Provide the [X, Y] coordinate of the cell's center where the given text is located.  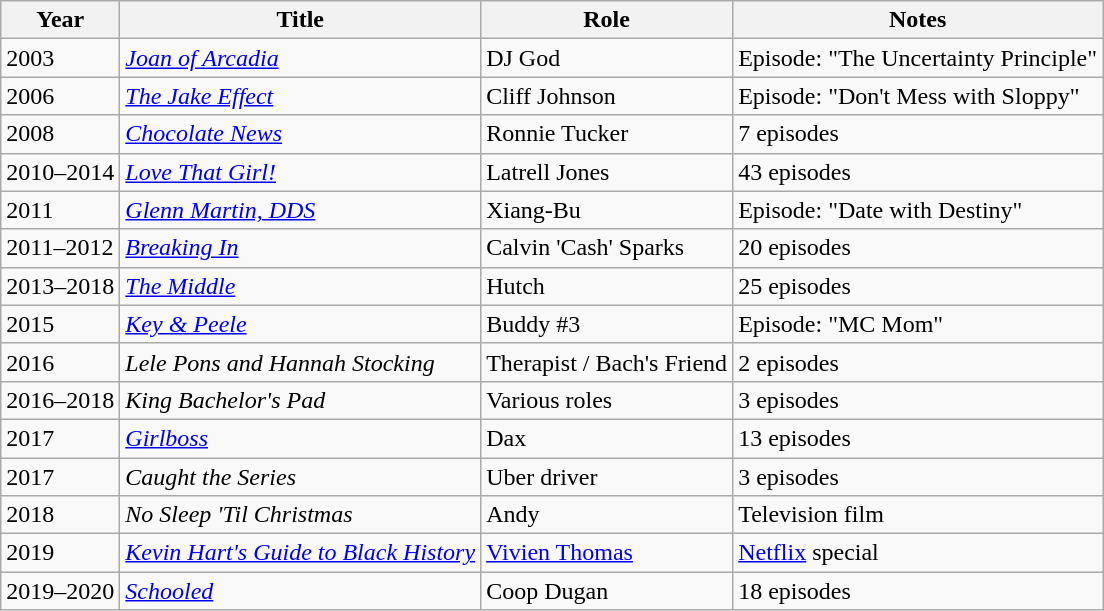
Various roles [607, 400]
Year [60, 20]
Episode: "The Uncertainty Principle" [918, 58]
2006 [60, 96]
Chocolate News [300, 134]
Netflix special [918, 553]
Girlboss [300, 438]
Episode: "MC Mom" [918, 324]
2013–2018 [60, 286]
Ronnie Tucker [607, 134]
7 episodes [918, 134]
DJ God [607, 58]
Notes [918, 20]
2003 [60, 58]
Therapist / Bach's Friend [607, 362]
King Bachelor's Pad [300, 400]
2015 [60, 324]
Glenn Martin, DDS [300, 210]
Title [300, 20]
Television film [918, 515]
Key & Peele [300, 324]
2019 [60, 553]
Calvin 'Cash' Sparks [607, 248]
Love That Girl! [300, 172]
Buddy #3 [607, 324]
Hutch [607, 286]
2016–2018 [60, 400]
Caught the Series [300, 477]
25 episodes [918, 286]
20 episodes [918, 248]
2019–2020 [60, 591]
Uber driver [607, 477]
13 episodes [918, 438]
Coop Dugan [607, 591]
43 episodes [918, 172]
Lele Pons and Hannah Stocking [300, 362]
2010–2014 [60, 172]
18 episodes [918, 591]
Breaking In [300, 248]
Episode: "Don't Mess with Sloppy" [918, 96]
2008 [60, 134]
No Sleep 'Til Christmas [300, 515]
Latrell Jones [607, 172]
Joan of Arcadia [300, 58]
2016 [60, 362]
Xiang-Bu [607, 210]
Role [607, 20]
Andy [607, 515]
Vivien Thomas [607, 553]
Episode: "Date with Destiny" [918, 210]
Kevin Hart's Guide to Black History [300, 553]
2 episodes [918, 362]
2011 [60, 210]
2011–2012 [60, 248]
2018 [60, 515]
The Jake Effect [300, 96]
Schooled [300, 591]
Cliff Johnson [607, 96]
Dax [607, 438]
The Middle [300, 286]
